From the cell containing the given text, extract its center point as (X, Y) coordinate. 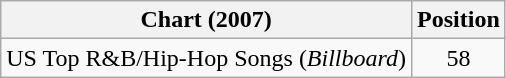
US Top R&B/Hip-Hop Songs (Billboard) (206, 58)
Chart (2007) (206, 20)
58 (459, 58)
Position (459, 20)
